Output the [X, Y] coordinate of the center of the cell containing the given text.  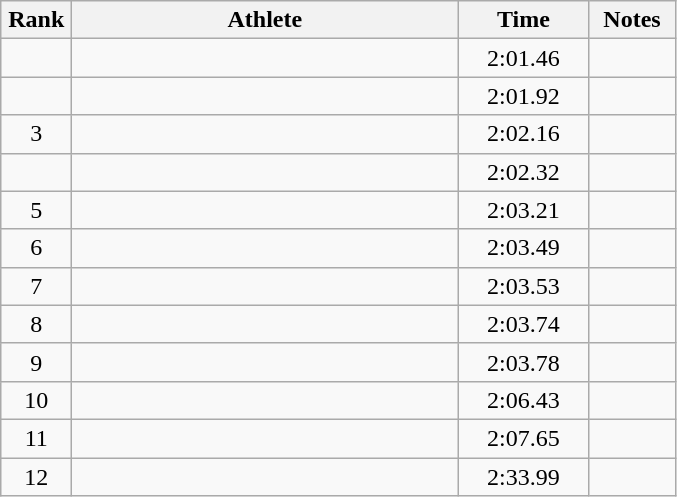
2:01.92 [524, 96]
2:03.49 [524, 248]
2:02.16 [524, 134]
Rank [36, 20]
Notes [632, 20]
2:03.78 [524, 362]
10 [36, 400]
2:02.32 [524, 172]
3 [36, 134]
2:03.74 [524, 324]
12 [36, 477]
2:01.46 [524, 58]
2:33.99 [524, 477]
11 [36, 438]
5 [36, 210]
Time [524, 20]
2:06.43 [524, 400]
9 [36, 362]
Athlete [265, 20]
2:03.21 [524, 210]
6 [36, 248]
8 [36, 324]
7 [36, 286]
2:07.65 [524, 438]
2:03.53 [524, 286]
